Return the [X, Y] coordinate for the center point of the cell that contains the specified text.  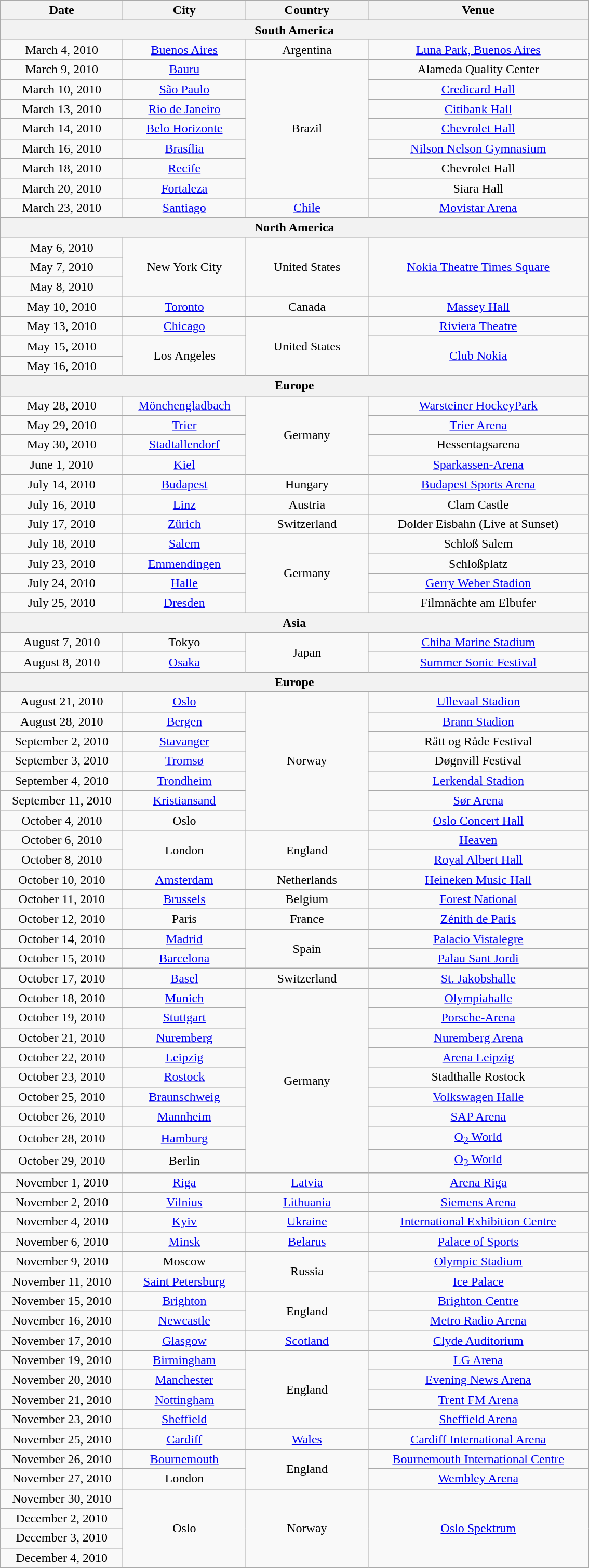
May 28, 2010 [62, 405]
July 18, 2010 [62, 543]
Siemens Arena [478, 1202]
Summer Sonic Festival [478, 662]
October 12, 2010 [62, 919]
Døgnvill Festival [478, 761]
Saint Petersburg [184, 1281]
October 19, 2010 [62, 1018]
Metro Radio Arena [478, 1320]
December 4, 2010 [62, 1558]
Heaven [478, 840]
July 23, 2010 [62, 563]
Cardiff International Arena [478, 1439]
Berlin [184, 1161]
Leipzig [184, 1057]
Toronto [184, 307]
Credicard Hall [478, 89]
May 13, 2010 [62, 326]
Schloßplatz [478, 563]
July 24, 2010 [62, 583]
Clam Castle [478, 504]
November 23, 2010 [62, 1420]
May 7, 2010 [62, 267]
August 21, 2010 [62, 702]
Latvia [307, 1182]
March 16, 2010 [62, 148]
Palacio Vistalegre [478, 939]
Trier Arena [478, 425]
City [184, 10]
Netherlands [307, 880]
Tokyo [184, 643]
Club Nokia [478, 356]
Arena Riga [478, 1182]
October 10, 2010 [62, 880]
Basel [184, 978]
Rostock [184, 1077]
July 16, 2010 [62, 504]
Lithuania [307, 1202]
Los Angeles [184, 356]
Zénith de Paris [478, 919]
SAP Arena [478, 1116]
Scotland [307, 1341]
Santiago [184, 208]
Sheffield Arena [478, 1420]
St. Jakobshalle [478, 978]
Vilnius [184, 1202]
September 11, 2010 [62, 800]
Kyiv [184, 1222]
October 26, 2010 [62, 1116]
Kiel [184, 465]
Chicago [184, 326]
Wales [307, 1439]
Canada [307, 307]
May 15, 2010 [62, 346]
Tromsø [184, 761]
Trier [184, 425]
March 4, 2010 [62, 50]
Belo Horizonte [184, 129]
Amsterdam [184, 880]
October 14, 2010 [62, 939]
North America [295, 227]
Ice Palace [478, 1281]
Sparkassen-Arena [478, 465]
Palace of Sports [478, 1242]
Zürich [184, 524]
Rio de Janeiro [184, 109]
Stavanger [184, 741]
Emmendingen [184, 563]
March 13, 2010 [62, 109]
November 11, 2010 [62, 1281]
Halle [184, 583]
Stadtallendorf [184, 445]
July 17, 2010 [62, 524]
Nuremberg Arena [478, 1038]
Dolder Eisbahn (Live at Sunset) [478, 524]
Trent FM Arena [478, 1400]
October 15, 2010 [62, 959]
May 8, 2010 [62, 287]
Movistar Arena [478, 208]
Mönchengladbach [184, 405]
Citibank Hall [478, 109]
Riga [184, 1182]
Cardiff [184, 1439]
November 27, 2010 [62, 1479]
Chiba Marine Stadium [478, 643]
May 29, 2010 [62, 425]
Hessentagsarena [478, 445]
Alameda Quality Center [478, 70]
Linz [184, 504]
Mannheim [184, 1116]
March 23, 2010 [62, 208]
November 16, 2010 [62, 1320]
Russia [307, 1271]
May 16, 2010 [62, 366]
Trondheim [184, 781]
March 10, 2010 [62, 89]
International Exhibition Centre [478, 1222]
Olympiahalle [478, 998]
Birmingham [184, 1360]
September 4, 2010 [62, 781]
Paris [184, 919]
Bauru [184, 70]
March 20, 2010 [62, 188]
November 1, 2010 [62, 1182]
October 28, 2010 [62, 1138]
November 21, 2010 [62, 1400]
Salem [184, 543]
March 9, 2010 [62, 70]
Arena Leipzig [478, 1057]
November 15, 2010 [62, 1301]
June 1, 2010 [62, 465]
Olympic Stadium [478, 1261]
Hungary [307, 484]
November 19, 2010 [62, 1360]
Brighton [184, 1301]
November 17, 2010 [62, 1341]
Rått og Råde Festival [478, 741]
Bournemouth [184, 1459]
October 21, 2010 [62, 1038]
October 29, 2010 [62, 1161]
Glasgow [184, 1341]
Filmnächte am Elbufer [478, 603]
Sør Arena [478, 800]
Brazil [307, 129]
November 9, 2010 [62, 1261]
Brighton Centre [478, 1301]
Fortaleza [184, 188]
December 3, 2010 [62, 1538]
March 14, 2010 [62, 129]
Schloß Salem [478, 543]
August 8, 2010 [62, 662]
July 14, 2010 [62, 484]
Moscow [184, 1261]
Osaka [184, 662]
Munich [184, 998]
Brasília [184, 148]
November 30, 2010 [62, 1498]
Nilson Nelson Gymnasium [478, 148]
July 25, 2010 [62, 603]
Brussels [184, 899]
Chile [307, 208]
Riviera Theatre [478, 326]
May 10, 2010 [62, 307]
Hamburg [184, 1138]
Nottingham [184, 1400]
Austria [307, 504]
Braunschweig [184, 1097]
October 18, 2010 [62, 998]
October 17, 2010 [62, 978]
October 23, 2010 [62, 1077]
Royal Albert Hall [478, 860]
Barcelona [184, 959]
August 7, 2010 [62, 643]
LG Arena [478, 1360]
August 28, 2010 [62, 721]
Sheffield [184, 1420]
March 18, 2010 [62, 168]
Forest National [478, 899]
Ukraine [307, 1222]
Massey Hall [478, 307]
Date [62, 10]
October 11, 2010 [62, 899]
Buenos Aires [184, 50]
Ullevaal Stadion [478, 702]
São Paulo [184, 89]
Manchester [184, 1380]
December 2, 2010 [62, 1518]
Evening News Arena [478, 1380]
October 25, 2010 [62, 1097]
September 2, 2010 [62, 741]
Madrid [184, 939]
Country [307, 10]
Nuremberg [184, 1038]
Warsteiner HockeyPark [478, 405]
Budapest [184, 484]
October 22, 2010 [62, 1057]
Wembley Arena [478, 1479]
Recife [184, 168]
Asia [295, 623]
Siara Hall [478, 188]
Dresden [184, 603]
Oslo Spektrum [478, 1528]
Oslo Concert Hall [478, 820]
November 25, 2010 [62, 1439]
Lerkendal Stadion [478, 781]
Bergen [184, 721]
New York City [184, 267]
Stadthalle Rostock [478, 1077]
Argentina [307, 50]
Clyde Auditorium [478, 1341]
Luna Park, Buenos Aires [478, 50]
Japan [307, 652]
November 2, 2010 [62, 1202]
October 8, 2010 [62, 860]
May 6, 2010 [62, 248]
Spain [307, 949]
Minsk [184, 1242]
Kristiansand [184, 800]
November 20, 2010 [62, 1380]
Budapest Sports Arena [478, 484]
November 4, 2010 [62, 1222]
November 26, 2010 [62, 1459]
Palau Sant Jordi [478, 959]
France [307, 919]
Belarus [307, 1242]
October 4, 2010 [62, 820]
Porsche-Arena [478, 1018]
Venue [478, 10]
Stuttgart [184, 1018]
September 3, 2010 [62, 761]
Bournemouth International Centre [478, 1459]
Gerry Weber Stadion [478, 583]
Newcastle [184, 1320]
Belgium [307, 899]
Brann Stadion [478, 721]
November 6, 2010 [62, 1242]
October 6, 2010 [62, 840]
May 30, 2010 [62, 445]
South America [295, 30]
Heineken Music Hall [478, 880]
Volkswagen Halle [478, 1097]
Nokia Theatre Times Square [478, 267]
